Pinpoint the cell where the given text exists, returning its (X, Y) midpoint coordinate. 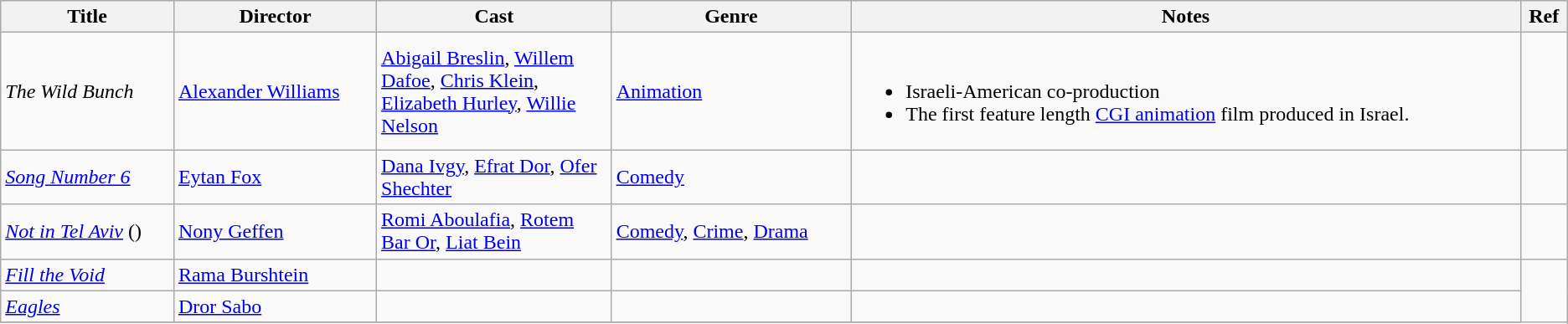
Alexander Williams (275, 91)
Eagles (87, 306)
Ref (1544, 17)
Dana Ivgy, Efrat Dor, Ofer Shechter (494, 177)
Cast (494, 17)
Comedy (731, 177)
Notes (1186, 17)
Nony Geffen (275, 231)
Dror Sabo (275, 306)
Genre (731, 17)
Rama Burshtein (275, 275)
Title (87, 17)
Romi Aboulafia, Rotem Bar Or, Liat Bein (494, 231)
Abigail Breslin, Willem Dafoe, Chris Klein, Elizabeth Hurley, Willie Nelson (494, 91)
Animation (731, 91)
The Wild Bunch (87, 91)
Fill the Void (87, 275)
Eytan Fox (275, 177)
Not in Tel Aviv () (87, 231)
Comedy, Crime, Drama (731, 231)
Israeli-American co-productionThe first feature length CGI animation film produced in Israel. (1186, 91)
Song Number 6 (87, 177)
Director (275, 17)
